Scan for the cell matching the given text and deliver its [X, Y] coordinate at center. 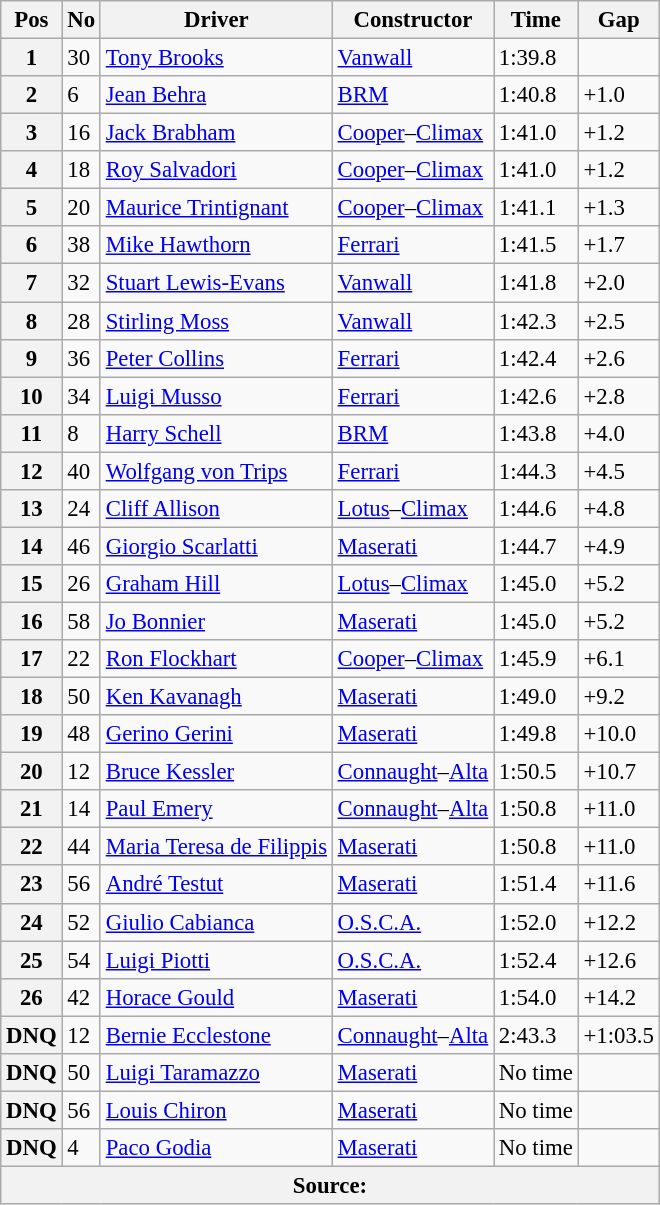
Tony Brooks [216, 58]
+2.5 [618, 321]
9 [32, 358]
44 [81, 847]
Roy Salvadori [216, 170]
Cliff Allison [216, 509]
+1:03.5 [618, 1035]
1:52.0 [536, 922]
3 [32, 133]
+1.0 [618, 95]
Jack Brabham [216, 133]
21 [32, 809]
1:40.8 [536, 95]
1:41.5 [536, 245]
+4.0 [618, 433]
Source: [330, 1185]
1:42.6 [536, 396]
Giulio Cabianca [216, 922]
36 [81, 358]
Giorgio Scarlatti [216, 546]
Luigi Musso [216, 396]
1:41.8 [536, 283]
Time [536, 20]
Peter Collins [216, 358]
46 [81, 546]
+1.7 [618, 245]
+11.6 [618, 885]
No [81, 20]
+4.9 [618, 546]
38 [81, 245]
Bruce Kessler [216, 772]
+4.5 [618, 471]
2 [32, 95]
1:44.3 [536, 471]
1:42.3 [536, 321]
1:45.9 [536, 659]
Paco Godia [216, 1148]
58 [81, 621]
+12.6 [618, 960]
Harry Schell [216, 433]
1:49.8 [536, 734]
1:52.4 [536, 960]
Paul Emery [216, 809]
Mike Hawthorn [216, 245]
+2.0 [618, 283]
2:43.3 [536, 1035]
1:44.6 [536, 509]
7 [32, 283]
1:50.5 [536, 772]
+9.2 [618, 697]
30 [81, 58]
+6.1 [618, 659]
25 [32, 960]
48 [81, 734]
Graham Hill [216, 584]
Ken Kavanagh [216, 697]
Luigi Taramazzo [216, 1073]
+1.3 [618, 208]
1:41.1 [536, 208]
19 [32, 734]
1:44.7 [536, 546]
42 [81, 997]
34 [81, 396]
Jo Bonnier [216, 621]
32 [81, 283]
Luigi Piotti [216, 960]
10 [32, 396]
+4.8 [618, 509]
+10.7 [618, 772]
5 [32, 208]
1:54.0 [536, 997]
Gerino Gerini [216, 734]
17 [32, 659]
1:49.0 [536, 697]
40 [81, 471]
Ron Flockhart [216, 659]
André Testut [216, 885]
+10.0 [618, 734]
28 [81, 321]
Louis Chiron [216, 1110]
Stirling Moss [216, 321]
Gap [618, 20]
+12.2 [618, 922]
52 [81, 922]
11 [32, 433]
1:43.8 [536, 433]
+14.2 [618, 997]
15 [32, 584]
Maurice Trintignant [216, 208]
1:51.4 [536, 885]
23 [32, 885]
Horace Gould [216, 997]
Maria Teresa de Filippis [216, 847]
13 [32, 509]
54 [81, 960]
Stuart Lewis-Evans [216, 283]
Bernie Ecclestone [216, 1035]
+2.6 [618, 358]
1 [32, 58]
+2.8 [618, 396]
Constructor [412, 20]
Driver [216, 20]
1:39.8 [536, 58]
Pos [32, 20]
Jean Behra [216, 95]
Wolfgang von Trips [216, 471]
1:42.4 [536, 358]
